Identify which cell holds the provided text, then report its [x, y] central coordinate. 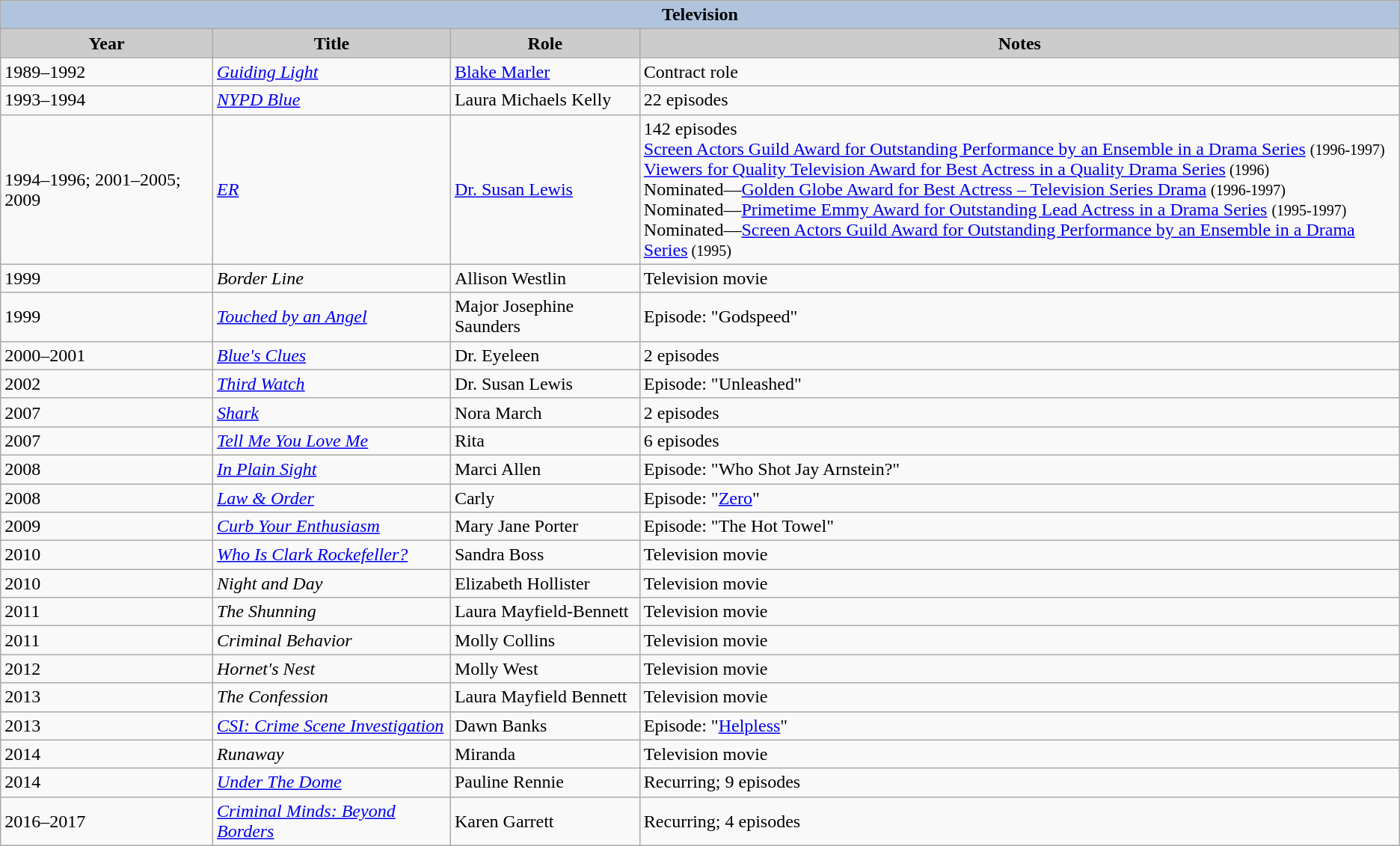
Karen Garrett [544, 821]
Marci Allen [544, 469]
Contract role [1019, 72]
Border Line [331, 278]
Shark [331, 412]
Episode: "Unleashed" [1019, 384]
Episode: "Zero" [1019, 497]
Television [700, 15]
Episode: "Helpless" [1019, 726]
Carly [544, 497]
Who Is Clark Rockefeller? [331, 555]
Pauline Rennie [544, 782]
Guiding Light [331, 72]
Recurring; 4 episodes [1019, 821]
The Confession [331, 697]
Blue's Clues [331, 355]
Rita [544, 441]
Episode: "Godspeed" [1019, 317]
Title [331, 43]
In Plain Sight [331, 469]
Year [107, 43]
Third Watch [331, 384]
Sandra Boss [544, 555]
6 episodes [1019, 441]
ER [331, 189]
Notes [1019, 43]
Mary Jane Porter [544, 527]
Molly West [544, 669]
Laura Mayfield-Bennett [544, 612]
2009 [107, 527]
Recurring; 9 episodes [1019, 782]
Runaway [331, 754]
22 episodes [1019, 100]
Criminal Minds: Beyond Borders [331, 821]
Dawn Banks [544, 726]
Blake Marler [544, 72]
1993–1994 [107, 100]
Dr. Eyeleen [544, 355]
Laura Michaels Kelly [544, 100]
Night and Day [331, 583]
Laura Mayfield Bennett [544, 697]
1994–1996; 2001–2005; 2009 [107, 189]
2000–2001 [107, 355]
NYPD Blue [331, 100]
Miranda [544, 754]
2002 [107, 384]
Role [544, 43]
CSI: Crime Scene Investigation [331, 726]
Major Josephine Saunders [544, 317]
Hornet's Nest [331, 669]
Episode: "Who Shot Jay Arnstein?" [1019, 469]
The Shunning [331, 612]
Tell Me You Love Me [331, 441]
2012 [107, 669]
1989–1992 [107, 72]
2016–2017 [107, 821]
Allison Westlin [544, 278]
Nora March [544, 412]
Episode: "The Hot Towel" [1019, 527]
Law & Order [331, 497]
Curb Your Enthusiasm [331, 527]
Under The Dome [331, 782]
Molly Collins [544, 640]
Criminal Behavior [331, 640]
Elizabeth Hollister [544, 583]
Touched by an Angel [331, 317]
